Identify which cell holds the provided text, then report its [x, y] central coordinate. 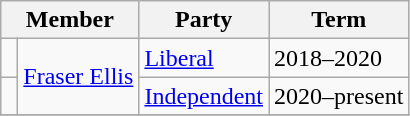
2020–present [339, 96]
Party [204, 20]
Term [339, 20]
2018–2020 [339, 58]
Independent [204, 96]
Liberal [204, 58]
Fraser Ellis [78, 77]
Member [70, 20]
